Detect which cell encompasses the target text, then output its [X, Y] center coordinate. 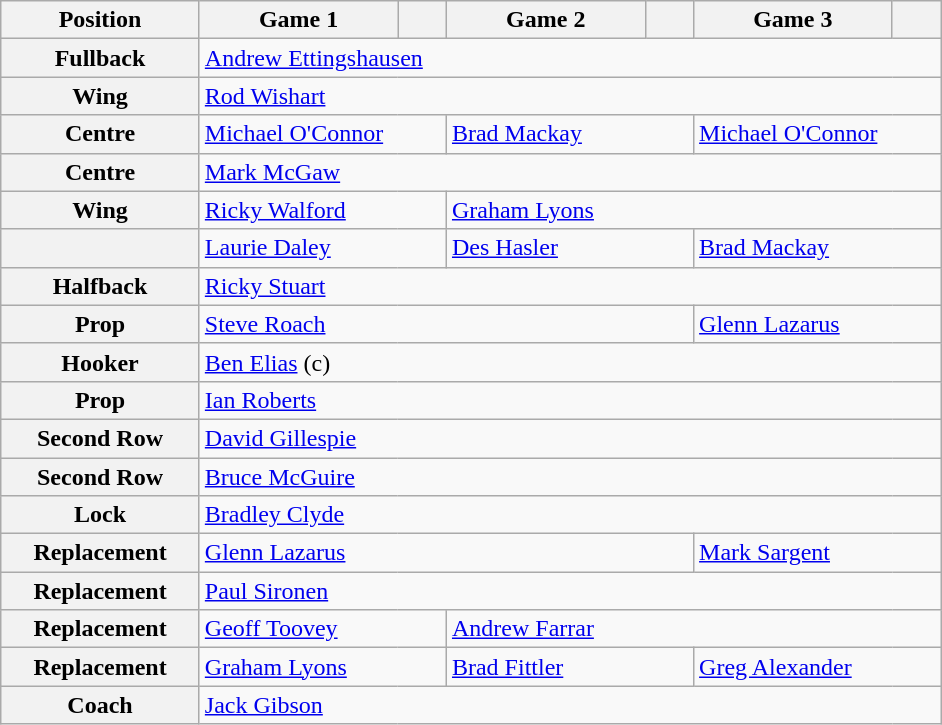
Paul Sironen [570, 591]
Bruce McGuire [570, 477]
Position [100, 20]
Halfback [100, 286]
Fullback [100, 58]
Coach [100, 705]
Hooker [100, 362]
Greg Alexander [818, 667]
Geoff Toovey [322, 629]
Ricky Stuart [570, 286]
Lock [100, 515]
Mark Sargent [818, 553]
Des Hasler [570, 248]
Ben Elias (c) [570, 362]
Andrew Farrar [693, 629]
Game 3 [794, 20]
Rod Wishart [570, 96]
Ian Roberts [570, 400]
Mark McGaw [570, 172]
Game 2 [546, 20]
Game 1 [298, 20]
Ricky Walford [322, 210]
Brad Fittler [570, 667]
Bradley Clyde [570, 515]
Laurie Daley [322, 248]
David Gillespie [570, 438]
Andrew Ettingshausen [570, 58]
Jack Gibson [570, 705]
Steve Roach [446, 324]
